Identify which cell holds the provided text, then report its (X, Y) central coordinate. 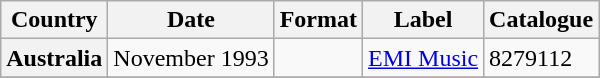
Date (191, 20)
November 1993 (191, 58)
Australia (54, 58)
Format (318, 20)
Country (54, 20)
Label (424, 20)
8279112 (542, 58)
Catalogue (542, 20)
EMI Music (424, 58)
